Determine the [X, Y] coordinate at the center of the cell enclosing the given text.  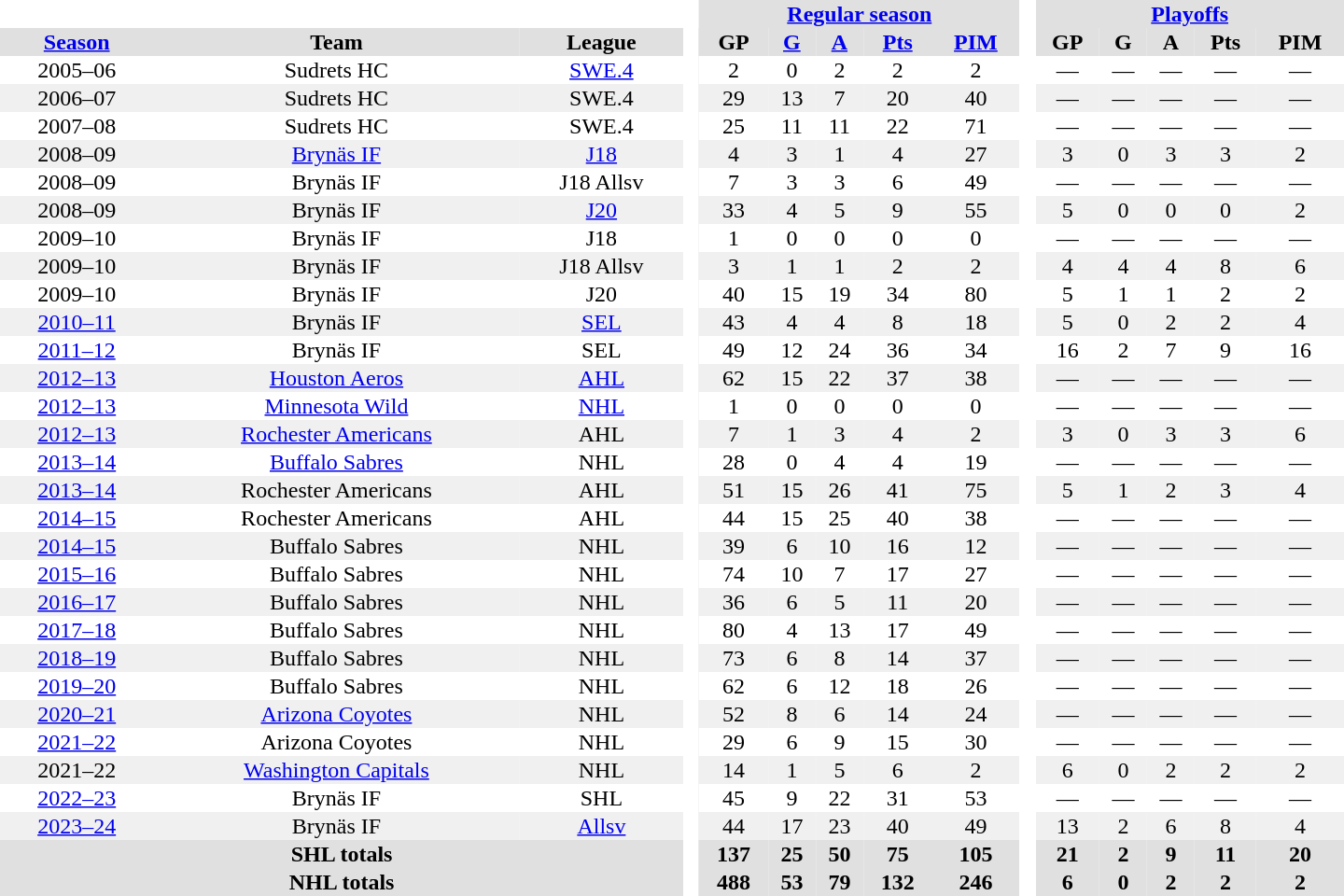
2010–11 [77, 322]
2020–21 [77, 714]
2015–16 [77, 574]
137 [734, 854]
74 [734, 574]
246 [976, 882]
488 [734, 882]
2017–18 [77, 630]
132 [898, 882]
50 [840, 854]
30 [976, 742]
71 [976, 126]
51 [734, 490]
2023–24 [77, 826]
League [602, 42]
45 [734, 798]
43 [734, 322]
Season [77, 42]
2007–08 [77, 126]
28 [734, 462]
Allsv [602, 826]
73 [734, 658]
2005–06 [77, 70]
2022–23 [77, 798]
55 [976, 210]
SHL [602, 798]
39 [734, 546]
52 [734, 714]
2011–12 [77, 350]
Playoffs [1189, 14]
Regular season [859, 14]
41 [898, 490]
2019–20 [77, 686]
Team [336, 42]
Minnesota Wild [336, 406]
105 [976, 854]
Houston Aeros [336, 378]
NHL totals [342, 882]
33 [734, 210]
2006–07 [77, 98]
21 [1068, 854]
31 [898, 798]
79 [840, 882]
23 [840, 826]
SHL totals [342, 854]
2018–19 [77, 658]
2016–17 [77, 602]
Washington Capitals [336, 770]
